From the cell containing the given text, extract its center point as (X, Y) coordinate. 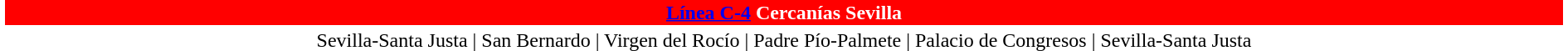
Línea C-4 Cercanías Sevilla (784, 13)
